Pinpoint the cell where the given text exists, returning its (x, y) midpoint coordinate. 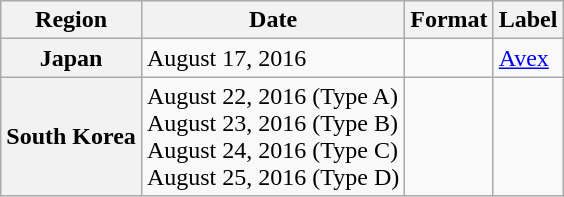
South Korea (72, 136)
Format (449, 20)
Label (528, 20)
August 22, 2016 (Type A)August 23, 2016 (Type B)August 24, 2016 (Type C)August 25, 2016 (Type D) (272, 136)
August 17, 2016 (272, 58)
Date (272, 20)
Japan (72, 58)
Avex (528, 58)
Region (72, 20)
